From the cell containing the given text, extract its center point as (X, Y) coordinate. 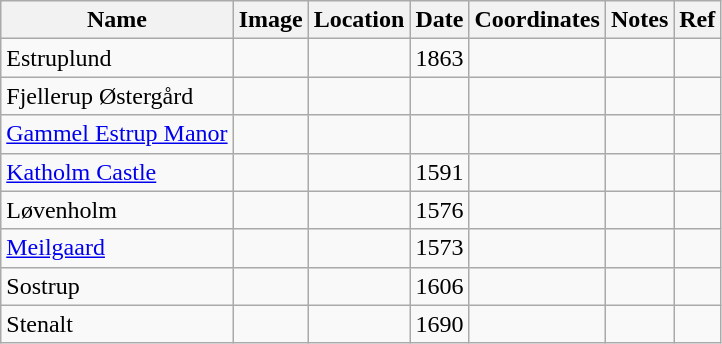
Løvenholm (117, 210)
Fjellerup Østergård (117, 96)
Katholm Castle (117, 172)
Estruplund (117, 58)
Date (440, 20)
Gammel Estrup Manor (117, 134)
Ref (698, 20)
Sostrup (117, 286)
1573 (440, 248)
Coordinates (537, 20)
1863 (440, 58)
Location (359, 20)
1591 (440, 172)
1690 (440, 324)
Meilgaard (117, 248)
Stenalt (117, 324)
1606 (440, 286)
Name (117, 20)
Notes (639, 20)
1576 (440, 210)
Image (270, 20)
